Return the (x, y) coordinate for the center point of the cell that contains the specified text.  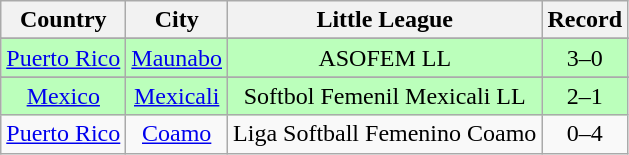
Softbol Femenil Mexicali LL (385, 96)
ASOFEM LL (385, 58)
Mexicali (177, 96)
Coamo (177, 134)
Little League (385, 20)
Country (64, 20)
City (177, 20)
3–0 (585, 58)
Maunabo (177, 58)
Mexico (64, 96)
Liga Softball Femenino Coamo (385, 134)
0–4 (585, 134)
Record (585, 20)
2–1 (585, 96)
